Pinpoint the cell where the given text exists, returning its (x, y) midpoint coordinate. 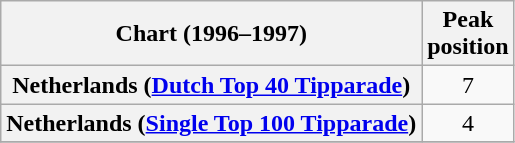
Netherlands (Dutch Top 40 Tipparade) (212, 85)
4 (468, 123)
7 (468, 85)
Chart (1996–1997) (212, 34)
Netherlands (Single Top 100 Tipparade) (212, 123)
Peakposition (468, 34)
